Identify which cell holds the provided text, then report its (X, Y) central coordinate. 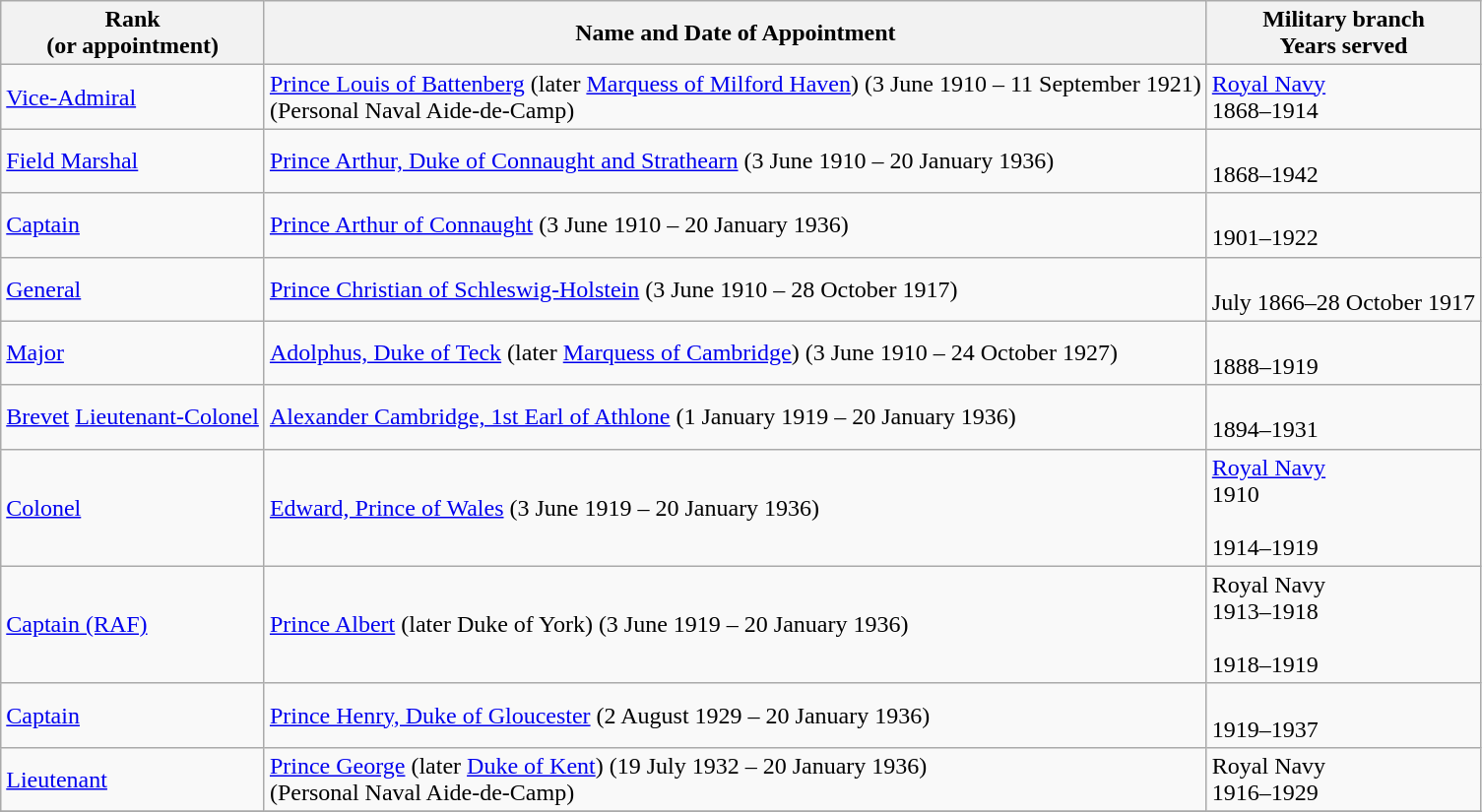
1901–1922 (1343, 224)
Prince Albert (later Duke of York) (3 June 1919 – 20 January 1936) (735, 624)
Colonel (133, 508)
Captain (RAF) (133, 624)
General (133, 289)
Prince Arthur, Duke of Connaught and Strathearn (3 June 1910 – 20 January 1936) (735, 161)
July 1866–28 October 1917 (1343, 289)
Prince Christian of Schleswig-Holstein (3 June 1910 – 28 October 1917) (735, 289)
1919–1937 (1343, 715)
Prince Arthur of Connaught (3 June 1910 – 20 January 1936) (735, 224)
Prince Henry, Duke of Gloucester (2 August 1929 – 20 January 1936) (735, 715)
1894–1931 (1343, 417)
Field Marshal (133, 161)
Royal Navy1868–1914 (1343, 96)
Alexander Cambridge, 1st Earl of Athlone (1 January 1919 – 20 January 1936) (735, 417)
Name and Date of Appointment (735, 33)
Royal Navy1913–19181918–1919 (1343, 624)
Vice-Admiral (133, 96)
Royal Navy19101914–1919 (1343, 508)
Major (133, 352)
Brevet Lieutenant-Colonel (133, 417)
Military branchYears served (1343, 33)
Royal Navy1916–1929 (1343, 780)
1888–1919 (1343, 352)
1868–1942 (1343, 161)
Rank(or appointment) (133, 33)
Edward, Prince of Wales (3 June 1919 – 20 January 1936) (735, 508)
Lieutenant (133, 780)
Adolphus, Duke of Teck (later Marquess of Cambridge) (3 June 1910 – 24 October 1927) (735, 352)
Prince Louis of Battenberg (later Marquess of Milford Haven) (3 June 1910 – 11 September 1921)(Personal Naval Aide-de-Camp) (735, 96)
Prince George (later Duke of Kent) (19 July 1932 – 20 January 1936)(Personal Naval Aide-de-Camp) (735, 780)
